Scan for the cell matching the given text and deliver its (X, Y) coordinate at center. 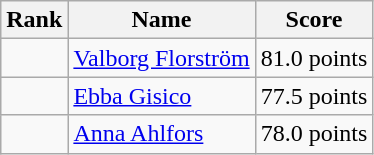
Name (162, 20)
Ebba Gisico (162, 96)
Valborg Florström (162, 58)
77.5 points (314, 96)
Score (314, 20)
78.0 points (314, 134)
Rank (34, 20)
Anna Ahlfors (162, 134)
81.0 points (314, 58)
